Locate the cell with the specified text and output its [x, y] center coordinate. 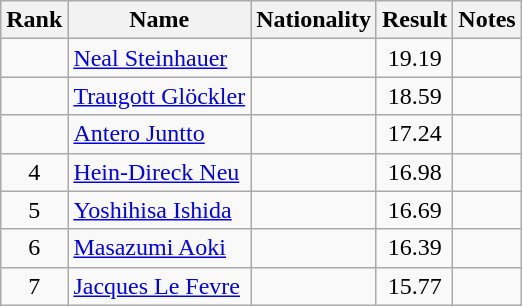
Antero Juntto [160, 134]
5 [34, 210]
Hein-Direck Neu [160, 172]
Jacques Le Fevre [160, 286]
6 [34, 248]
19.19 [414, 58]
Neal Steinhauer [160, 58]
Traugott Glöckler [160, 96]
18.59 [414, 96]
7 [34, 286]
17.24 [414, 134]
16.39 [414, 248]
Yoshihisa Ishida [160, 210]
Notes [487, 20]
Nationality [314, 20]
Rank [34, 20]
Result [414, 20]
16.98 [414, 172]
16.69 [414, 210]
Name [160, 20]
Masazumi Aoki [160, 248]
15.77 [414, 286]
4 [34, 172]
